Return [X, Y] of the center of cell containing provided text 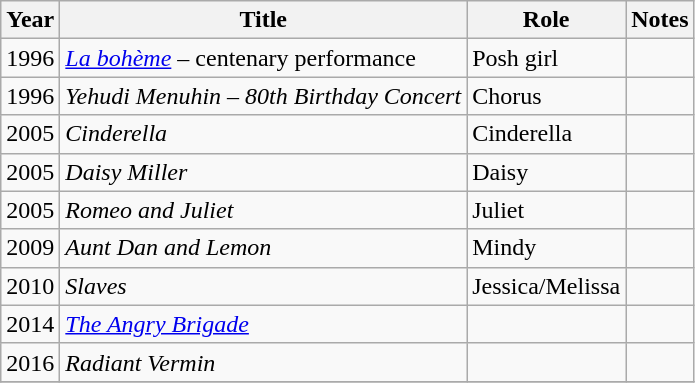
Mindy [546, 248]
Daisy Miller [264, 172]
2014 [30, 324]
Romeo and Juliet [264, 210]
Aunt Dan and Lemon [264, 248]
2010 [30, 286]
Slaves [264, 286]
Title [264, 20]
La bohème – centenary performance [264, 58]
Juliet [546, 210]
Notes [660, 20]
Jessica/Melissa [546, 286]
Yehudi Menuhin – 80th Birthday Concert [264, 96]
Posh girl [546, 58]
2016 [30, 362]
Radiant Vermin [264, 362]
2009 [30, 248]
Year [30, 20]
Daisy [546, 172]
Chorus [546, 96]
Role [546, 20]
The Angry Brigade [264, 324]
